Locate the cell with the specified text and output its (X, Y) center coordinate. 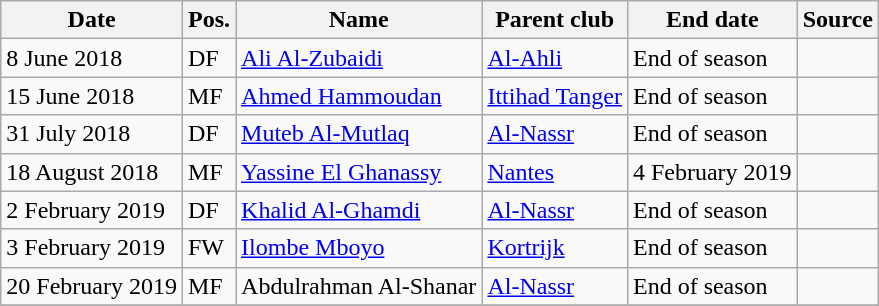
31 July 2018 (92, 134)
Ahmed Hammoudan (359, 96)
2 February 2019 (92, 210)
8 June 2018 (92, 58)
End date (712, 20)
20 February 2019 (92, 286)
Name (359, 20)
Ittihad Tanger (555, 96)
Parent club (555, 20)
Ali Al-Zubaidi (359, 58)
15 June 2018 (92, 96)
18 August 2018 (92, 172)
Al-Ahli (555, 58)
Yassine El Ghanassy (359, 172)
Kortrijk (555, 248)
Source (838, 20)
3 February 2019 (92, 248)
Ilombe Mboyo (359, 248)
Khalid Al-Ghamdi (359, 210)
Pos. (208, 20)
Nantes (555, 172)
Muteb Al-Mutlaq (359, 134)
Date (92, 20)
4 February 2019 (712, 172)
Abdulrahman Al-Shanar (359, 286)
FW (208, 248)
